Search for the cell housing the specified text and yield its (x, y) center coordinate. 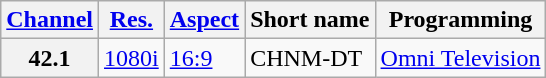
Programming (460, 20)
CHNM-DT (310, 58)
16:9 (204, 58)
Short name (310, 20)
Omni Television (460, 58)
1080i (132, 58)
Res. (132, 20)
Aspect (204, 20)
42.1 (50, 58)
Channel (50, 20)
